Determine the [x, y] coordinate at the center of the cell enclosing the given text.  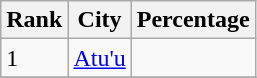
Percentage [193, 20]
City [100, 20]
Atu'u [100, 58]
Rank [34, 20]
1 [34, 58]
